Capture the cell that displays the provided text and extract its [x, y] central coordinate. 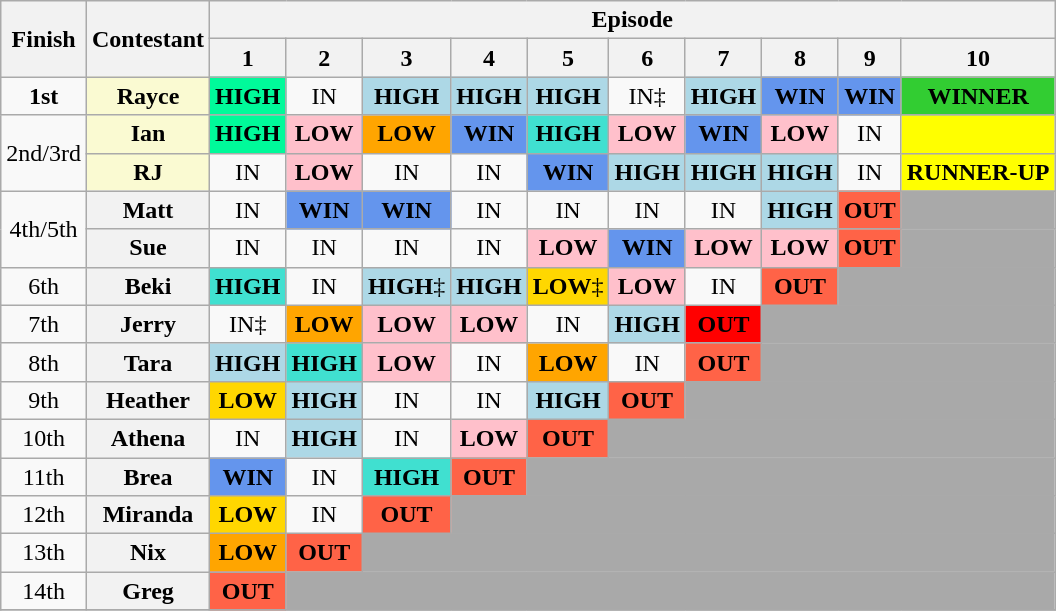
14th [44, 591]
13th [44, 553]
7th [44, 324]
LOW‡ [568, 286]
Rayce [148, 96]
HIGH‡ [406, 286]
RUNNER-UP [978, 172]
8th [44, 362]
Brea [148, 477]
11th [44, 477]
Episode [632, 20]
5 [568, 58]
12th [44, 515]
WINNER [978, 96]
Sue [148, 248]
Miranda [148, 515]
9th [44, 400]
6 [647, 58]
10 [978, 58]
7 [723, 58]
RJ [148, 172]
4 [489, 58]
8 [800, 58]
2 [324, 58]
Matt [148, 210]
9 [870, 58]
2nd/3rd [44, 153]
Heather [148, 400]
Nix [148, 553]
3 [406, 58]
1st [44, 96]
6th [44, 286]
Contestant [148, 39]
Ian [148, 134]
Greg [148, 591]
Athena [148, 438]
Jerry [148, 324]
Beki [148, 286]
Finish [44, 39]
1 [248, 58]
10th [44, 438]
4th/5th [44, 229]
Tara [148, 362]
